Pinpoint the cell where the given text exists, returning its [X, Y] midpoint coordinate. 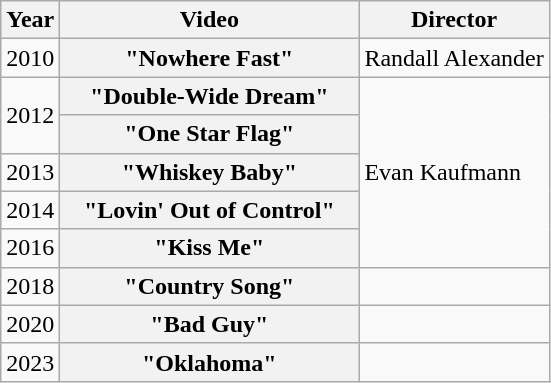
"Bad Guy" [210, 324]
"Kiss Me" [210, 248]
2020 [30, 324]
Year [30, 20]
"Nowhere Fast" [210, 58]
"Oklahoma" [210, 362]
"Country Song" [210, 286]
2018 [30, 286]
Video [210, 20]
"One Star Flag" [210, 134]
2012 [30, 115]
Randall Alexander [454, 58]
"Double-Wide Dream" [210, 96]
2023 [30, 362]
Evan Kaufmann [454, 172]
2010 [30, 58]
Director [454, 20]
"Lovin' Out of Control" [210, 210]
2014 [30, 210]
2013 [30, 172]
2016 [30, 248]
"Whiskey Baby" [210, 172]
